Find where the given text appears and provide that cell's center as [X, Y] coordinate. 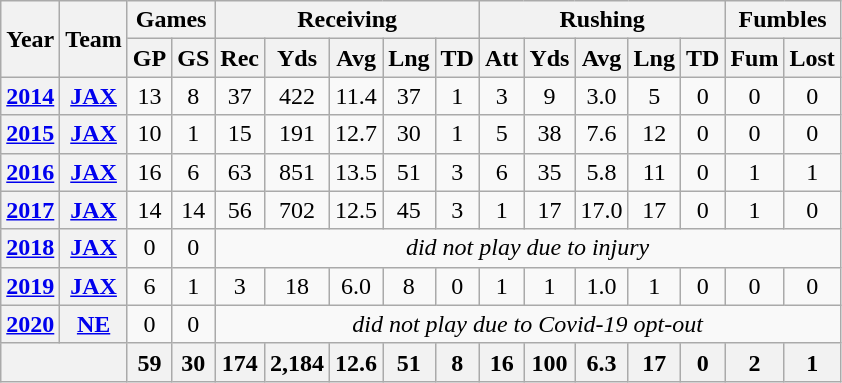
Rec [240, 58]
12.7 [356, 134]
13 [149, 96]
Games [170, 20]
59 [149, 362]
Team [94, 39]
2020 [30, 324]
100 [550, 362]
12 [654, 134]
Receiving [348, 20]
2014 [30, 96]
1.0 [602, 286]
13.5 [356, 172]
did not play due to injury [528, 248]
2,184 [298, 362]
2018 [30, 248]
702 [298, 210]
851 [298, 172]
Fum [754, 58]
35 [550, 172]
NE [94, 324]
6.3 [602, 362]
2017 [30, 210]
2019 [30, 286]
Att [501, 58]
11 [654, 172]
did not play due to Covid-19 opt-out [528, 324]
2015 [30, 134]
6.0 [356, 286]
45 [409, 210]
12.5 [356, 210]
174 [240, 362]
10 [149, 134]
18 [298, 286]
5.8 [602, 172]
Fumbles [782, 20]
3.0 [602, 96]
422 [298, 96]
GS [194, 58]
Lost [812, 58]
2 [754, 362]
63 [240, 172]
11.4 [356, 96]
15 [240, 134]
191 [298, 134]
GP [149, 58]
38 [550, 134]
7.6 [602, 134]
9 [550, 96]
56 [240, 210]
2016 [30, 172]
12.6 [356, 362]
Rushing [602, 20]
Year [30, 39]
17.0 [602, 210]
